Detect which cell encompasses the target text, then output its (X, Y) center coordinate. 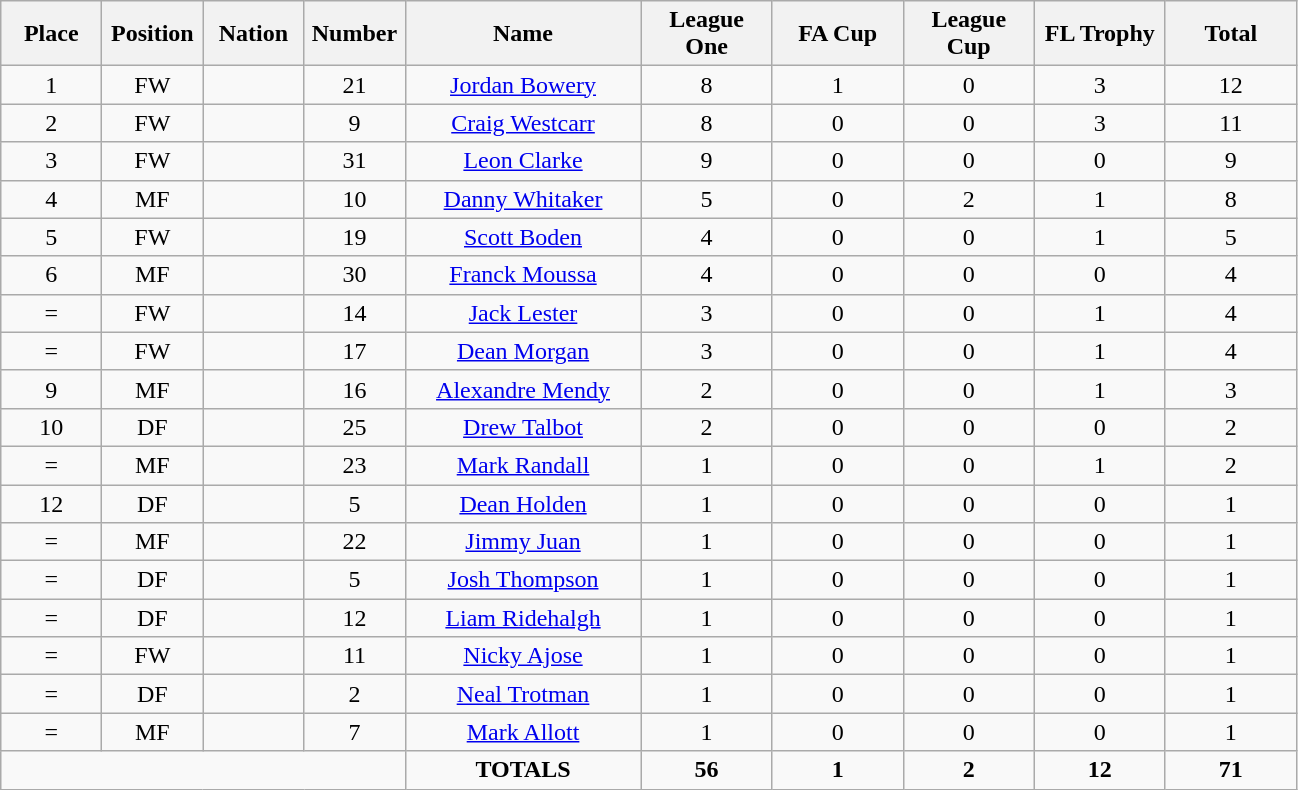
Neal Trotman (523, 694)
TOTALS (523, 770)
Leon Clarke (523, 161)
25 (354, 427)
Jordan Bowery (523, 85)
56 (706, 770)
Total (1230, 34)
Place (52, 34)
FL Trophy (1100, 34)
6 (52, 275)
Scott Boden (523, 237)
Nation (254, 34)
Nicky Ajose (523, 656)
Jimmy Juan (523, 542)
Number (354, 34)
19 (354, 237)
Drew Talbot (523, 427)
31 (354, 161)
7 (354, 732)
21 (354, 85)
Position (152, 34)
Liam Ridehalgh (523, 618)
17 (354, 351)
League Cup (968, 34)
14 (354, 313)
22 (354, 542)
Franck Moussa (523, 275)
Mark Randall (523, 465)
Dean Holden (523, 503)
FA Cup (838, 34)
Craig Westcarr (523, 123)
Dean Morgan (523, 351)
16 (354, 389)
Name (523, 34)
30 (354, 275)
League One (706, 34)
71 (1230, 770)
Mark Allott (523, 732)
Danny Whitaker (523, 199)
Jack Lester (523, 313)
23 (354, 465)
Alexandre Mendy (523, 389)
Josh Thompson (523, 580)
